Extract the [X, Y] coordinate from the center of the cell holding the provided text.  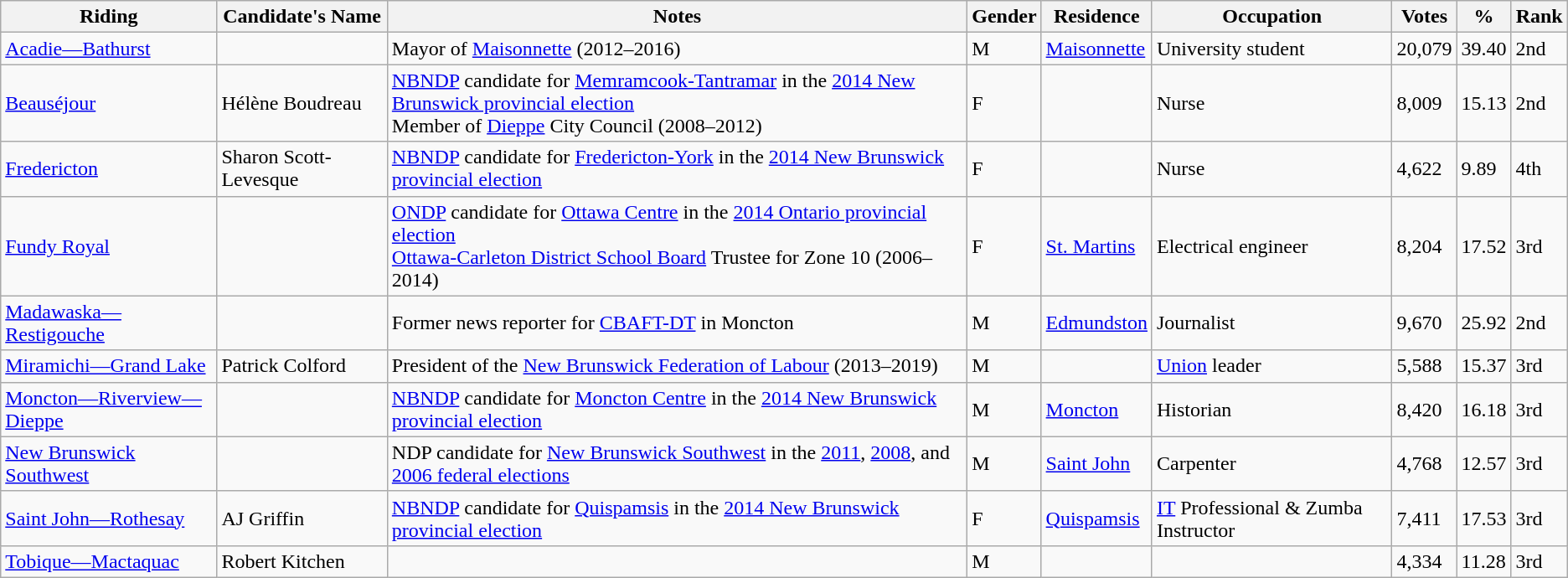
15.37 [1484, 366]
Quispamsis [1096, 518]
17.53 [1484, 518]
Sharon Scott-Levesque [302, 169]
Former news reporter for CBAFT-DT in Moncton [677, 323]
4,334 [1424, 561]
Historian [1271, 409]
Residence [1096, 17]
Votes [1424, 17]
Maisonnette [1096, 49]
8,204 [1424, 246]
ONDP candidate for Ottawa Centre in the 2014 Ontario provincial election Ottawa-Carleton District School Board Trustee for Zone 10 (2006–2014) [677, 246]
Edmundston [1096, 323]
Mayor of Maisonnette (2012–2016) [677, 49]
8,009 [1424, 103]
9.89 [1484, 169]
Robert Kitchen [302, 561]
Acadie—Bathurst [109, 49]
4th [1540, 169]
President of the New Brunswick Federation of Labour (2013–2019) [677, 366]
39.40 [1484, 49]
4,622 [1424, 169]
IT Professional & Zumba Instructor [1271, 518]
NBNDP candidate for Memramcook-Tantramar in the 2014 New Brunswick provincial election Member of Dieppe City Council (2008–2012) [677, 103]
University student [1271, 49]
12.57 [1484, 464]
% [1484, 17]
Fundy Royal [109, 246]
11.28 [1484, 561]
7,411 [1424, 518]
Madawaska—Restigouche [109, 323]
Hélène Boudreau [302, 103]
17.52 [1484, 246]
16.18 [1484, 409]
AJ Griffin [302, 518]
Notes [677, 17]
20,079 [1424, 49]
Carpenter [1271, 464]
8,420 [1424, 409]
Fredericton [109, 169]
Saint John [1096, 464]
Moncton [1096, 409]
Saint John—Rothesay [109, 518]
Gender [1004, 17]
Patrick Colford [302, 366]
Union leader [1271, 366]
Journalist [1271, 323]
Tobique—Mactaquac [109, 561]
5,588 [1424, 366]
9,670 [1424, 323]
New Brunswick Southwest [109, 464]
Occupation [1271, 17]
Rank [1540, 17]
Electrical engineer [1271, 246]
15.13 [1484, 103]
Moncton—Riverview—Dieppe [109, 409]
Beauséjour [109, 103]
NBNDP candidate for Moncton Centre in the 2014 New Brunswick provincial election [677, 409]
St. Martins [1096, 246]
4,768 [1424, 464]
NBNDP candidate for Quispamsis in the 2014 New Brunswick provincial election [677, 518]
NDP candidate for New Brunswick Southwest in the 2011, 2008, and 2006 federal elections [677, 464]
NBNDP candidate for Fredericton-York in the 2014 New Brunswick provincial election [677, 169]
25.92 [1484, 323]
Candidate's Name [302, 17]
Miramichi—Grand Lake [109, 366]
Riding [109, 17]
